Extract the (X, Y) coordinate from the center of the cell holding the provided text.  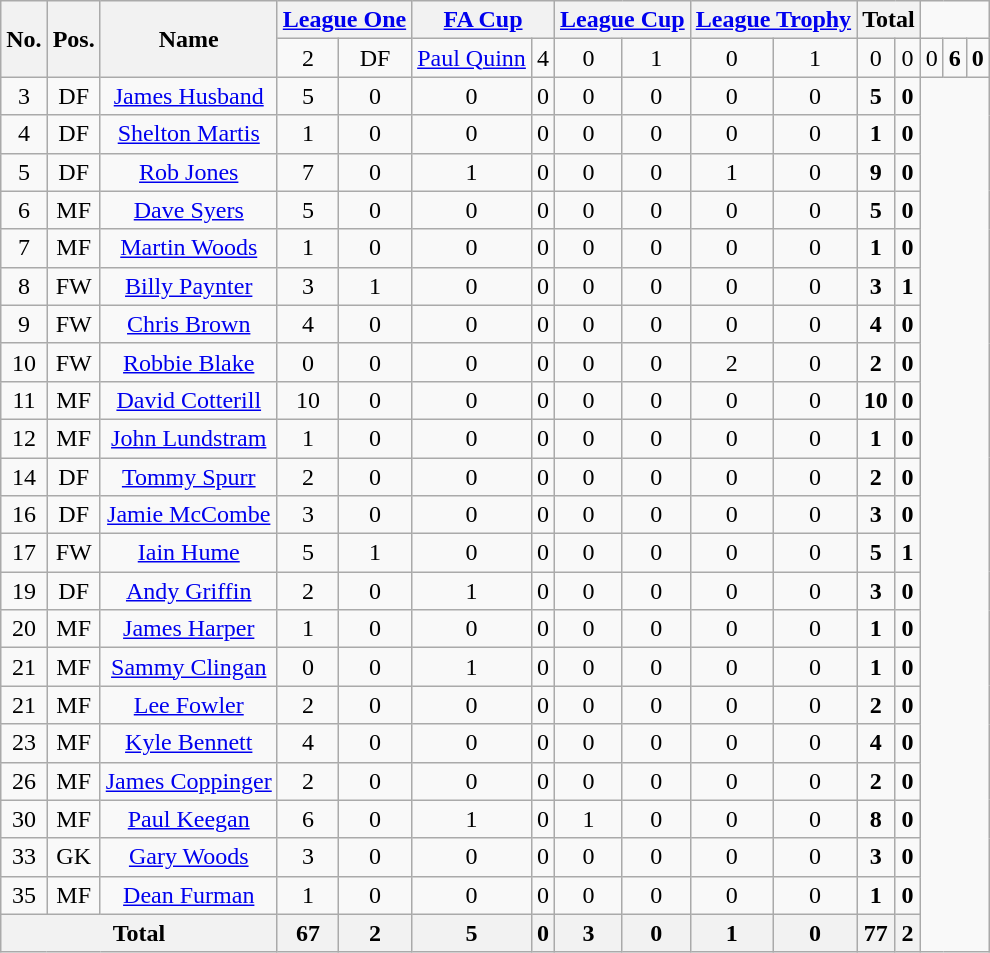
GK (74, 857)
Martin Woods (188, 248)
Sammy Clingan (188, 667)
Kyle Bennett (188, 743)
League Trophy (773, 20)
67 (308, 933)
FA Cup (484, 20)
Andy Griffin (188, 591)
Paul Keegan (188, 819)
No. (24, 39)
Chris Brown (188, 324)
Rob Jones (188, 172)
11 (24, 400)
Gary Woods (188, 857)
League Cup (622, 20)
League One (344, 20)
Name (188, 39)
James Coppinger (188, 781)
77 (876, 933)
17 (24, 553)
20 (24, 629)
Jamie McCombe (188, 515)
12 (24, 438)
Shelton Martis (188, 134)
35 (24, 895)
Billy Paynter (188, 286)
Dave Syers (188, 210)
16 (24, 515)
Lee Fowler (188, 705)
30 (24, 819)
14 (24, 477)
Tommy Spurr (188, 477)
James Husband (188, 96)
Pos. (74, 39)
Iain Hume (188, 553)
John Lundstram (188, 438)
Robbie Blake (188, 362)
James Harper (188, 629)
33 (24, 857)
David Cotterill (188, 400)
23 (24, 743)
19 (24, 591)
Dean Furman (188, 895)
Paul Quinn (472, 58)
26 (24, 781)
